Detect which cell encompasses the target text, then output its [x, y] center coordinate. 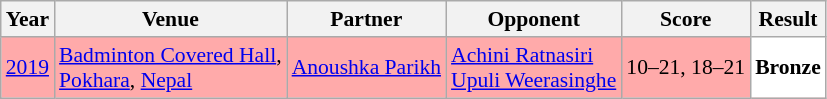
Result [788, 19]
Achini Ratnasiri Upuli Weerasinghe [534, 68]
Bronze [788, 68]
Score [686, 19]
Venue [170, 19]
10–21, 18–21 [686, 68]
Anoushka Parikh [366, 68]
Badminton Covered Hall,Pokhara, Nepal [170, 68]
Year [28, 19]
Opponent [534, 19]
Partner [366, 19]
2019 [28, 68]
